Locate the cell with the specified text and output its [x, y] center coordinate. 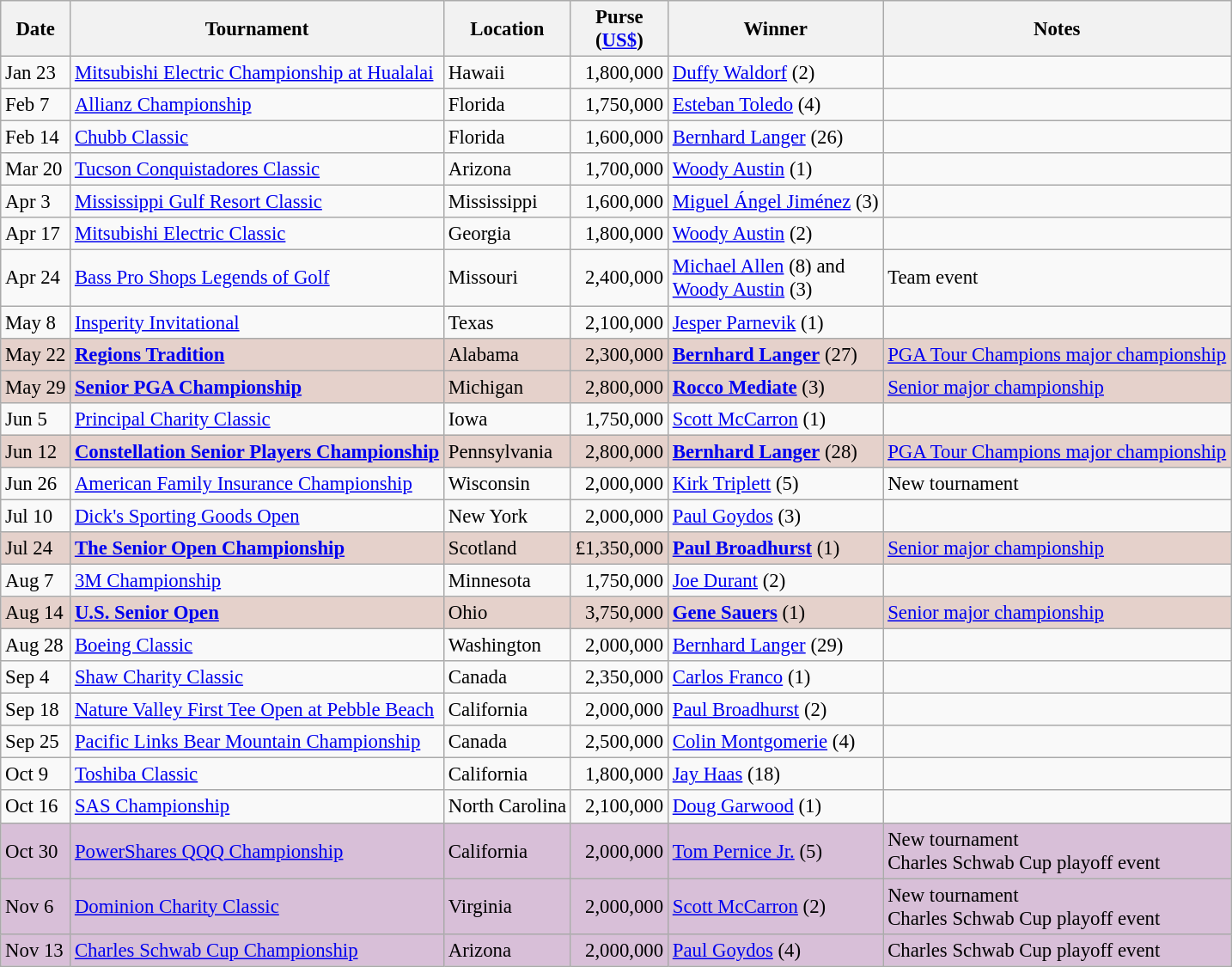
2,400,000 [619, 278]
Gene Sauers (1) [775, 613]
Senior PGA Championship [258, 387]
Ohio [507, 613]
SAS Championship [258, 807]
Apr 17 [36, 235]
3,750,000 [619, 613]
Nature Valley First Tee Open at Pebble Beach [258, 710]
Colin Montgomerie (4) [775, 742]
Date [36, 29]
North Carolina [507, 807]
Woody Austin (1) [775, 169]
Miguel Ángel Jiménez (3) [775, 202]
PowerShares QQQ Championship [258, 851]
Winner [775, 29]
Wisconsin [507, 484]
Aug 28 [36, 646]
Georgia [507, 235]
New York [507, 516]
Paul Broadhurst (1) [775, 548]
Virginia [507, 906]
Bass Pro Shops Legends of Golf [258, 278]
Texas [507, 322]
Scotland [507, 548]
Jun 5 [36, 419]
Iowa [507, 419]
Oct 16 [36, 807]
Nov 13 [36, 950]
Shaw Charity Classic [258, 677]
Chubb Classic [258, 138]
Sep 18 [36, 710]
Location [507, 29]
Insperity Invitational [258, 322]
Paul Goydos (4) [775, 950]
Sep 25 [36, 742]
Esteban Toledo (4) [775, 105]
Mississippi Gulf Resort Classic [258, 202]
Apr 3 [36, 202]
Team event [1057, 278]
Jul 10 [36, 516]
New tournament [1057, 484]
Washington [507, 646]
Feb 14 [36, 138]
Oct 9 [36, 774]
Jul 24 [36, 548]
Charles Schwab Cup Championship [258, 950]
Jan 23 [36, 73]
Mississippi [507, 202]
Scott McCarron (2) [775, 906]
2,300,000 [619, 354]
Minnesota [507, 580]
3M Championship [258, 580]
Bernhard Langer (29) [775, 646]
2,350,000 [619, 677]
1,700,000 [619, 169]
Hawaii [507, 73]
Jun 26 [36, 484]
Paul Goydos (3) [775, 516]
Bernhard Langer (26) [775, 138]
Michael Allen (8) and Woody Austin (3) [775, 278]
Joe Durant (2) [775, 580]
Jay Haas (18) [775, 774]
Duffy Waldorf (2) [775, 73]
Alabama [507, 354]
Notes [1057, 29]
Oct 30 [36, 851]
Dick's Sporting Goods Open [258, 516]
Pennsylvania [507, 451]
Kirk Triplett (5) [775, 484]
Paul Broadhurst (2) [775, 710]
Principal Charity Classic [258, 419]
Purse(US$) [619, 29]
May 8 [36, 322]
Rocco Mediate (3) [775, 387]
Aug 14 [36, 613]
Missouri [507, 278]
Allianz Championship [258, 105]
Sep 4 [36, 677]
The Senior Open Championship [258, 548]
Pacific Links Bear Mountain Championship [258, 742]
Mitsubishi Electric Championship at Hualalai [258, 73]
Boeing Classic [258, 646]
Jesper Parnevik (1) [775, 322]
Mitsubishi Electric Classic [258, 235]
Jun 12 [36, 451]
Constellation Senior Players Championship [258, 451]
Tom Pernice Jr. (5) [775, 851]
Feb 7 [36, 105]
Bernhard Langer (27) [775, 354]
Aug 7 [36, 580]
May 22 [36, 354]
Charles Schwab Cup playoff event [1057, 950]
Bernhard Langer (28) [775, 451]
Regions Tradition [258, 354]
Mar 20 [36, 169]
Tournament [258, 29]
U.S. Senior Open [258, 613]
American Family Insurance Championship [258, 484]
Apr 24 [36, 278]
Toshiba Classic [258, 774]
Doug Garwood (1) [775, 807]
2,500,000 [619, 742]
£1,350,000 [619, 548]
Woody Austin (2) [775, 235]
Dominion Charity Classic [258, 906]
Scott McCarron (1) [775, 419]
Nov 6 [36, 906]
Michigan [507, 387]
May 29 [36, 387]
Carlos Franco (1) [775, 677]
Tucson Conquistadores Classic [258, 169]
